For the text-containing cell, return its midpoint in [x, y] coordinate format. 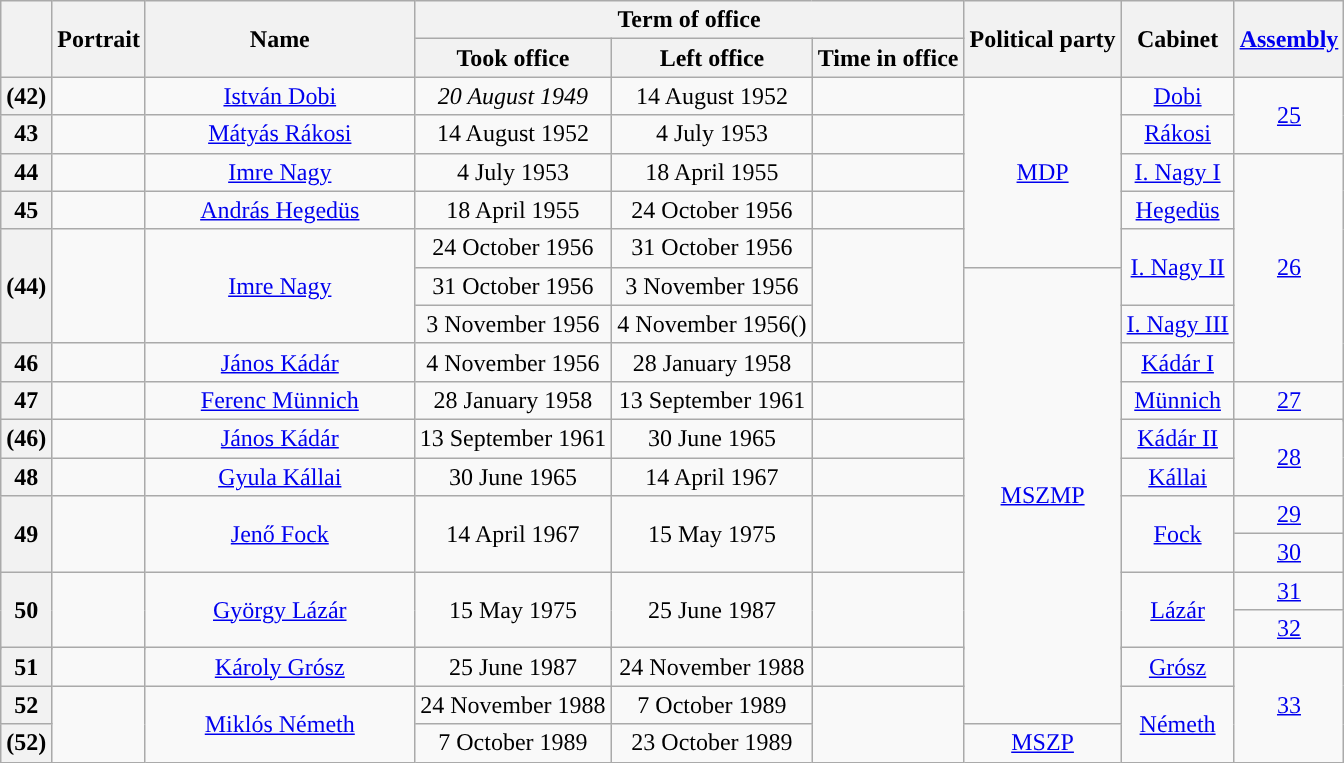
György Lázár [280, 610]
István Dobi [280, 96]
I. Nagy I [1178, 172]
52 [26, 705]
(52) [26, 743]
47 [26, 400]
Kádár II [1178, 438]
Jenő Fock [280, 534]
Portrait [99, 39]
Time in office [888, 58]
31 [1289, 591]
Lázár [1178, 610]
Kállai [1178, 477]
Name [280, 39]
Rákosi [1178, 134]
I. Nagy II [1178, 267]
25 [1289, 115]
(46) [26, 438]
MSZP [1042, 743]
4 November 1956 [513, 362]
I. Nagy III [1178, 324]
(42) [26, 96]
Münnich [1178, 400]
Dobi [1178, 96]
44 [26, 172]
Political party [1042, 39]
Gyula Kállai [280, 477]
Németh [1178, 724]
32 [1289, 629]
27 [1289, 400]
28 [1289, 457]
33 [1289, 705]
50 [26, 610]
30 [1289, 553]
Miklós Németh [280, 724]
48 [26, 477]
46 [26, 362]
András Hegedüs [280, 210]
20 August 1949 [513, 96]
Cabinet [1178, 39]
26 [1289, 267]
23 October 1989 [712, 743]
Hegedüs [1178, 210]
MSZMP [1042, 496]
45 [26, 210]
(44) [26, 286]
49 [26, 534]
Assembly [1289, 39]
Ferenc Münnich [280, 400]
4 November 1956() [712, 324]
MDP [1042, 172]
Kádár I [1178, 362]
29 [1289, 515]
Term of office [689, 20]
51 [26, 667]
43 [26, 134]
Fock [1178, 534]
Károly Grósz [280, 667]
Left office [712, 58]
Took office [513, 58]
Mátyás Rákosi [280, 134]
Grósz [1178, 667]
